Capture the cell that displays the provided text and extract its (x, y) central coordinate. 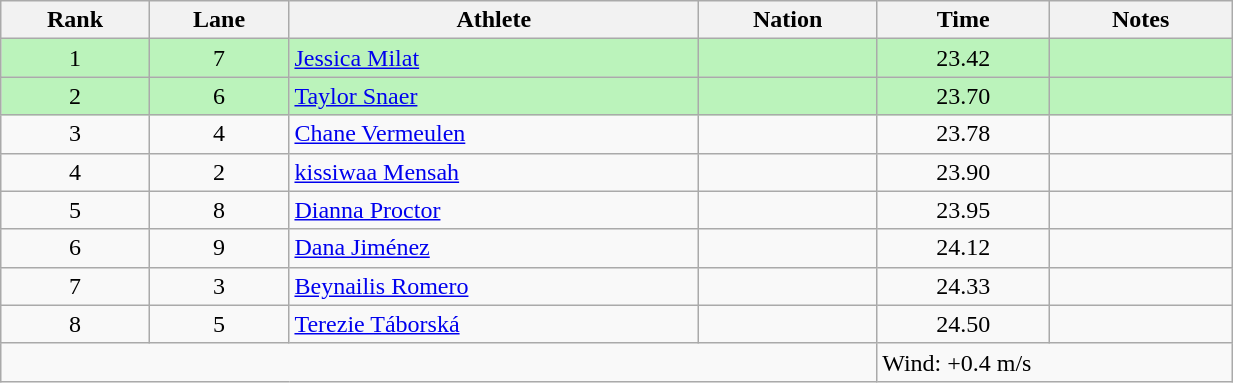
9 (219, 248)
Terezie Táborská (494, 324)
1 (76, 58)
24.50 (964, 324)
Dana Jiménez (494, 248)
Jessica Milat (494, 58)
23.95 (964, 210)
23.78 (964, 134)
23.90 (964, 172)
24.33 (964, 286)
Rank (76, 20)
kissiwaa Mensah (494, 172)
Time (964, 20)
23.70 (964, 96)
Taylor Snaer (494, 96)
Chane Vermeulen (494, 134)
Wind: +0.4 m/s (1054, 362)
Dianna Proctor (494, 210)
Nation (788, 20)
Athlete (494, 20)
Notes (1141, 20)
Lane (219, 20)
24.12 (964, 248)
23.42 (964, 58)
Beynailis Romero (494, 286)
